Return the [X, Y] coordinate for the center point of the cell that contains the specified text.  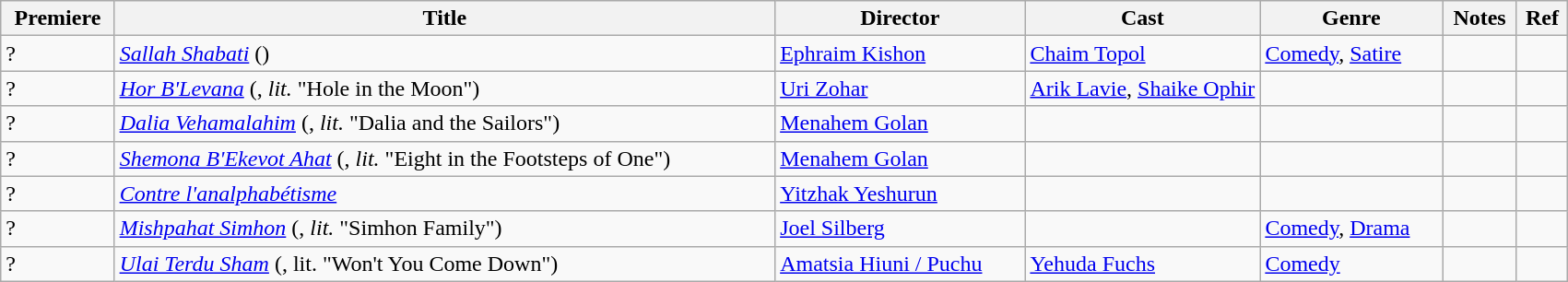
Title [444, 18]
Joel Silberg [900, 229]
Comedy, Drama [1351, 229]
Premiere [57, 18]
Director [900, 18]
Mishpahat Simhon (, lit. "Simhon Family") [444, 229]
Hor B'Levana (, lit. "Hole in the Moon") [444, 88]
Chaim Topol [1143, 53]
Sallah Shabati () [444, 53]
Dalia Vehamalahim (, lit. "Dalia and the Sailors") [444, 123]
Notes [1480, 18]
Shemona B'Ekevot Ahat (, lit. "Eight in the Footsteps of One") [444, 159]
Amatsia Hiuni / Puchu [900, 264]
Yitzhak Yeshurun [900, 194]
Ephraim Kishon [900, 53]
Arik Lavie, Shaike Ophir [1143, 88]
Genre [1351, 18]
Ulai Terdu Sham (, lit. "Won't You Come Down") [444, 264]
Comedy [1351, 264]
Contre l'analphabétisme [444, 194]
Uri Zohar [900, 88]
Yehuda Fuchs [1143, 264]
Ref [1541, 18]
Comedy, Satire [1351, 53]
Cast [1143, 18]
